Scan for the cell matching the given text and deliver its (x, y) coordinate at center. 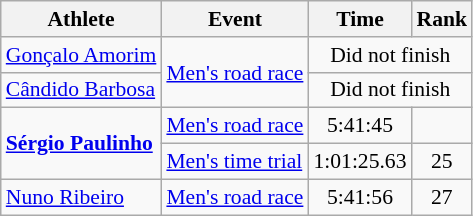
1:01:25.63 (360, 162)
Sérgio Paulinho (82, 144)
5:41:45 (360, 126)
Men's time trial (234, 162)
Athlete (82, 19)
5:41:56 (360, 197)
Rank (442, 19)
Time (360, 19)
25 (442, 162)
Gonçalo Amorim (82, 55)
Cândido Barbosa (82, 90)
Nuno Ribeiro (82, 197)
Event (234, 19)
27 (442, 197)
